Pinpoint the cell where the given text exists, returning its (x, y) midpoint coordinate. 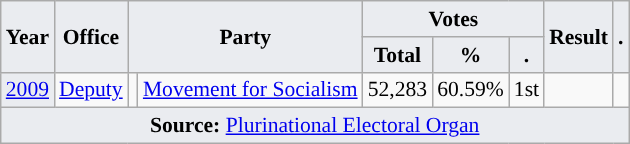
Deputy (91, 90)
Office (91, 36)
52,283 (398, 90)
Total (398, 55)
Party (246, 36)
Source: Plurinational Electoral Organ (315, 126)
Votes (454, 19)
1st (526, 90)
60.59% (470, 90)
Result (578, 36)
Movement for Socialism (250, 90)
2009 (28, 90)
% (470, 55)
Year (28, 36)
